Output the [x, y] coordinate of the center of the cell containing the given text.  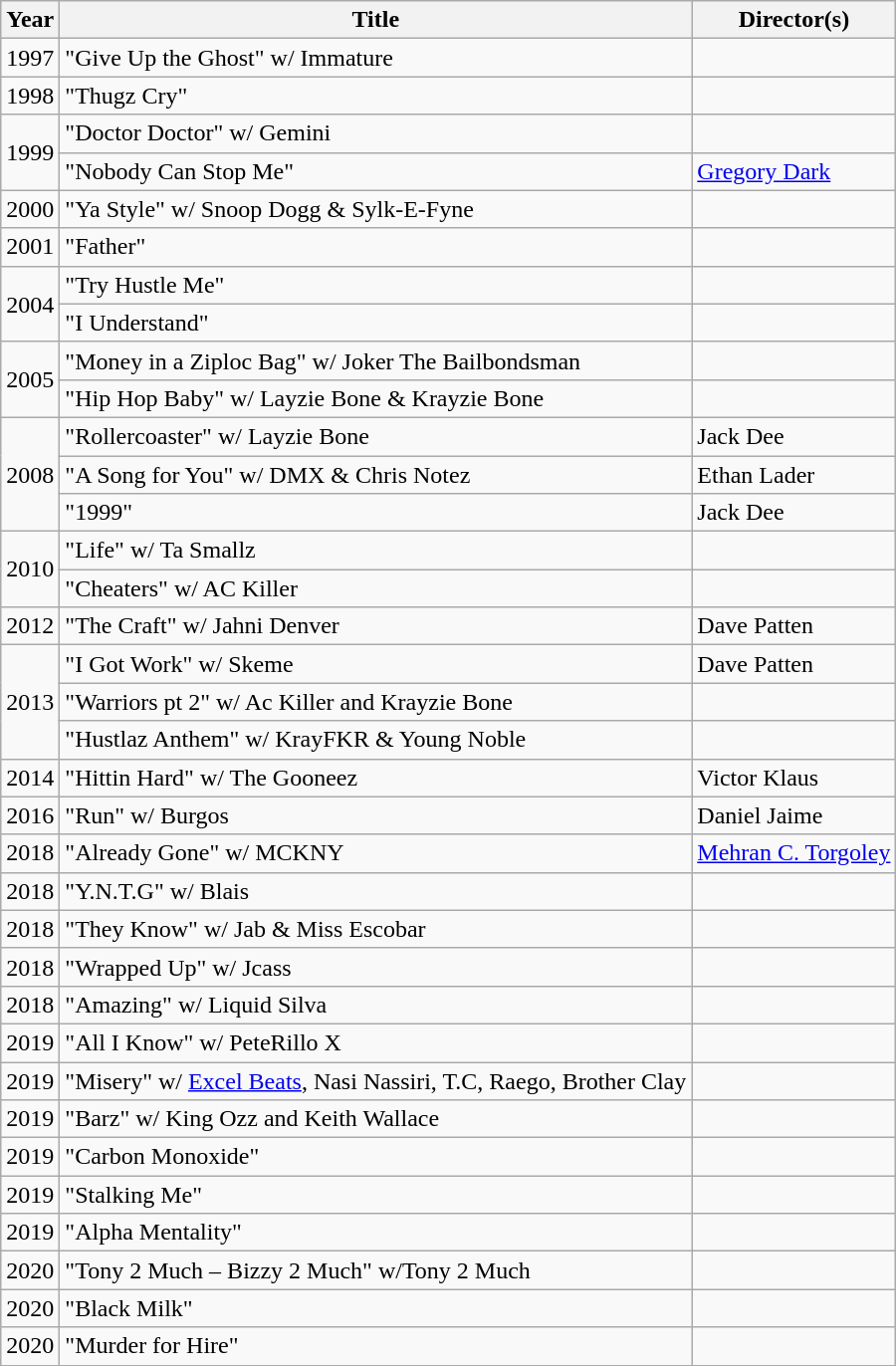
"Doctor Doctor" w/ Gemini [376, 133]
1999 [30, 152]
2008 [30, 474]
"Stalking Me" [376, 1195]
2010 [30, 569]
Title [376, 20]
"I Got Work" w/ Skeme [376, 664]
"Life" w/ Ta Smallz [376, 551]
Year [30, 20]
"Money in a Ziploc Bag" w/ Joker The Bailbondsman [376, 360]
"Ya Style" w/ Snoop Dogg & Sylk-E-Fyne [376, 209]
"Tony 2 Much – Bizzy 2 Much" w/Tony 2 Much [376, 1270]
"Run" w/ Burgos [376, 815]
"They Know" w/ Jab & Miss Escobar [376, 929]
"1999" [376, 513]
"Hustlaz Anthem" w/ KrayFKR & Young Noble [376, 740]
"Wrapped Up" w/ Jcass [376, 967]
"Carbon Monoxide" [376, 1157]
"Nobody Can Stop Me" [376, 171]
Victor Klaus [794, 778]
"Give Up the Ghost" w/ Immature [376, 58]
2005 [30, 379]
2013 [30, 702]
"Try Hustle Me" [376, 285]
"Y.N.T.G" w/ Blais [376, 891]
"Murder for Hire" [376, 1346]
"Father" [376, 247]
Director(s) [794, 20]
Mehran C. Torgoley [794, 853]
"Black Milk" [376, 1308]
"Warriors pt 2" w/ Ac Killer and Krayzie Bone [376, 702]
2004 [30, 304]
2001 [30, 247]
"Misery" w/ Excel Beats, Nasi Nassiri, T.C, Raego, Brother Clay [376, 1080]
2000 [30, 209]
2016 [30, 815]
1997 [30, 58]
"I Understand" [376, 323]
"Alpha Mentality" [376, 1233]
"Already Gone" w/ MCKNY [376, 853]
2012 [30, 626]
"Amazing" w/ Liquid Silva [376, 1005]
"All I Know" w/ PeteRillo X [376, 1042]
Gregory Dark [794, 171]
"Cheaters" w/ AC Killer [376, 588]
"Rollercoaster" w/ Layzie Bone [376, 436]
Daniel Jaime [794, 815]
"Hip Hop Baby" w/ Layzie Bone & Krayzie Bone [376, 398]
1998 [30, 96]
2014 [30, 778]
Ethan Lader [794, 475]
"The Craft" w/ Jahni Denver [376, 626]
"Barz" w/ King Ozz and Keith Wallace [376, 1119]
"Thugz Cry" [376, 96]
"Hittin Hard" w/ The Gooneez [376, 778]
"A Song for You" w/ DMX & Chris Notez [376, 475]
